Provide the [X, Y] coordinate of the cell's center where the given text is located.  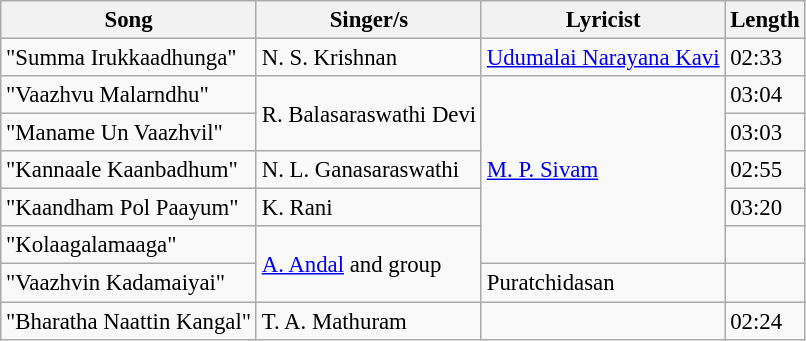
02:33 [765, 58]
Lyricist [602, 20]
"Kaandham Pol Paayum" [129, 208]
"Summa Irukkaadhunga" [129, 58]
Puratchidasan [602, 283]
03:20 [765, 208]
02:24 [765, 321]
"Vaazhvin Kadamaiyai" [129, 283]
"Maname Un Vaazhvil" [129, 133]
T. A. Mathuram [368, 321]
Song [129, 20]
K. Rani [368, 208]
M. P. Sivam [602, 170]
N. L. Ganasaraswathi [368, 170]
03:04 [765, 95]
"Kolaagalamaaga" [129, 245]
A. Andal and group [368, 264]
"Bharatha Naattin Kangal" [129, 321]
Udumalai Narayana Kavi [602, 58]
03:03 [765, 133]
"Kannaale Kaanbadhum" [129, 170]
Length [765, 20]
"Vaazhvu Malarndhu" [129, 95]
Singer/s [368, 20]
N. S. Krishnan [368, 58]
R. Balasaraswathi Devi [368, 114]
02:55 [765, 170]
